Identify which cell holds the provided text, then report its [x, y] central coordinate. 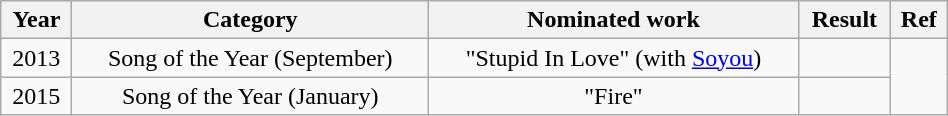
Song of the Year (January) [250, 96]
Ref [918, 20]
"Stupid In Love" (with Soyou) [614, 58]
Song of the Year (September) [250, 58]
Nominated work [614, 20]
Result [844, 20]
2013 [36, 58]
"Fire" [614, 96]
Year [36, 20]
2015 [36, 96]
Category [250, 20]
